Pinpoint the cell where the given text exists, returning its (X, Y) midpoint coordinate. 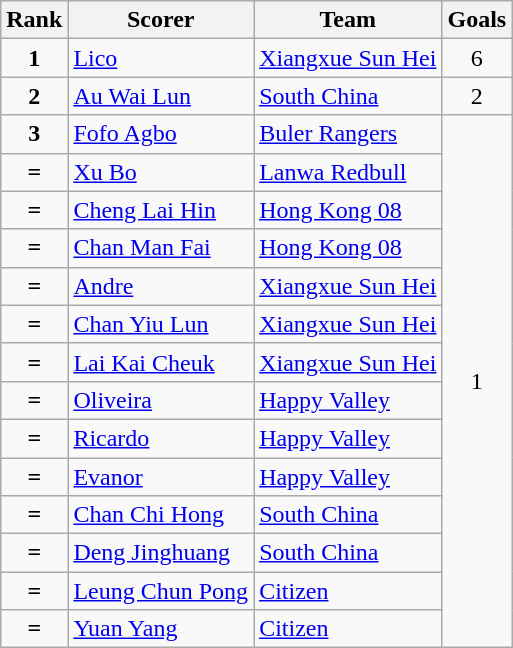
Rank (34, 20)
Xu Bo (161, 172)
3 (34, 134)
Chan Yiu Lun (161, 324)
Team (348, 20)
Ricardo (161, 438)
Buler Rangers (348, 134)
Goals (477, 20)
Yuan Yang (161, 629)
Andre (161, 286)
Chan Man Fai (161, 248)
Oliveira (161, 400)
Evanor (161, 477)
Fofo Agbo (161, 134)
Cheng Lai Hin (161, 210)
Deng Jinghuang (161, 553)
Scorer (161, 20)
Chan Chi Hong (161, 515)
Au Wai Lun (161, 96)
Lanwa Redbull (348, 172)
Lai Kai Cheuk (161, 362)
Leung Chun Pong (161, 591)
Lico (161, 58)
6 (477, 58)
